Pinpoint the cell where the given text exists, returning its (X, Y) midpoint coordinate. 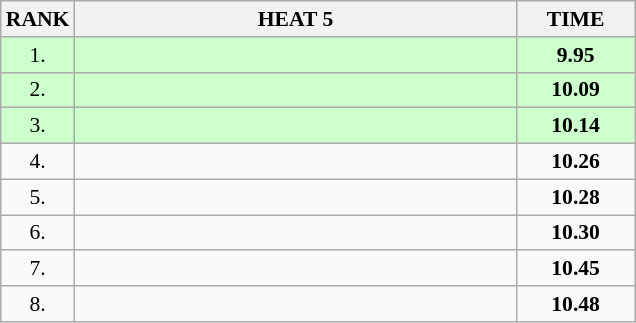
4. (38, 162)
8. (38, 304)
10.45 (576, 269)
7. (38, 269)
2. (38, 90)
9.95 (576, 55)
RANK (38, 19)
10.26 (576, 162)
10.28 (576, 197)
3. (38, 126)
HEAT 5 (295, 19)
TIME (576, 19)
5. (38, 197)
10.14 (576, 126)
10.48 (576, 304)
10.09 (576, 90)
6. (38, 233)
10.30 (576, 233)
1. (38, 55)
